From the cell containing the given text, extract its center point as [X, Y] coordinate. 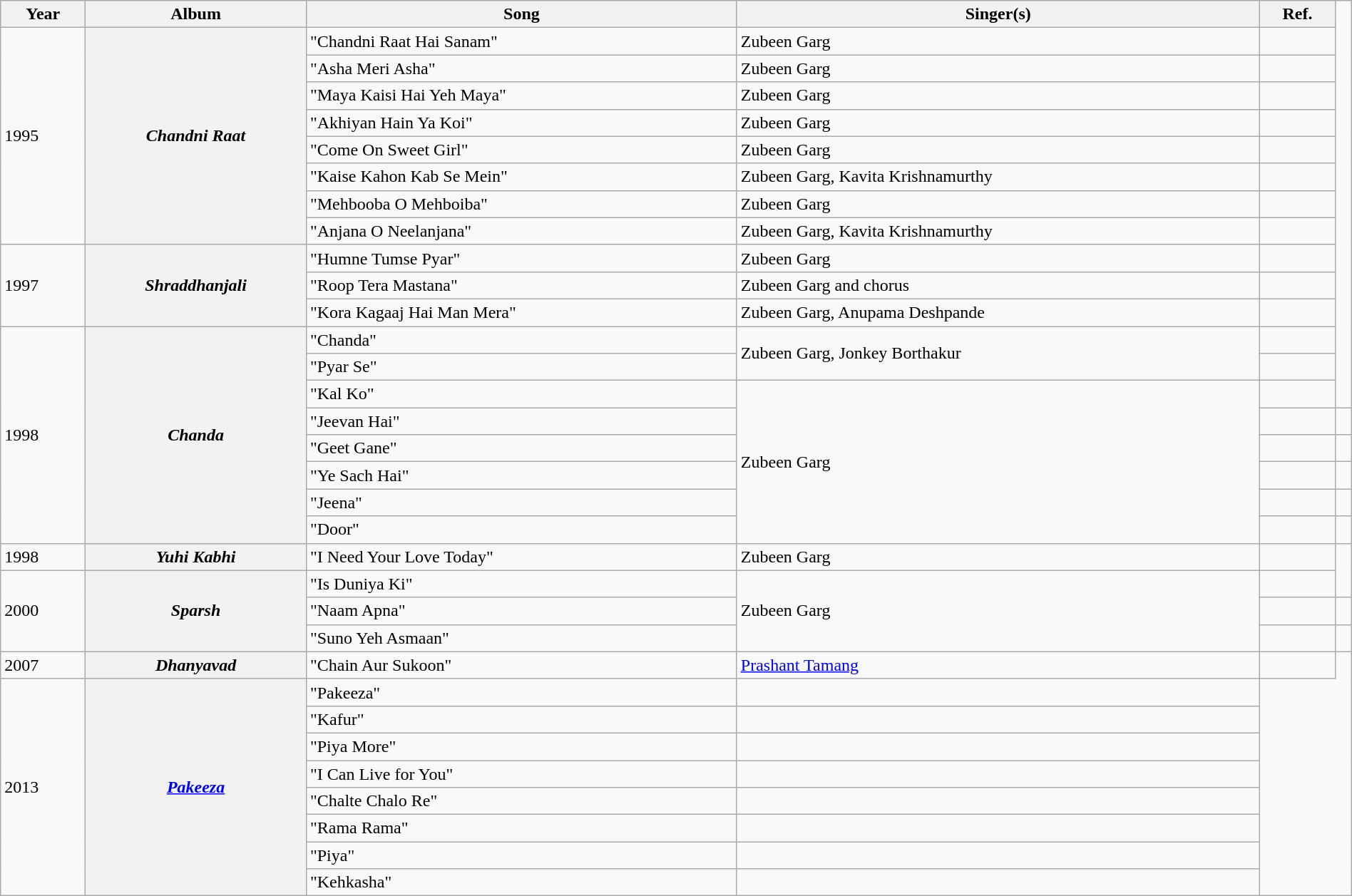
Sparsh [196, 611]
"Kehkasha" [521, 882]
2007 [43, 665]
"Kaise Kahon Kab Se Mein" [521, 177]
Album [196, 14]
"Chalte Chalo Re" [521, 801]
Year [43, 14]
"Mehbooba O Mehboiba" [521, 204]
Shraddhanjali [196, 285]
"Jeena" [521, 503]
"Suno Yeh Asmaan" [521, 638]
Chanda [196, 435]
"I Need Your Love Today" [521, 557]
"Anjana O Neelanjana" [521, 231]
"I Can Live for You" [521, 773]
Yuhi Kabhi [196, 557]
"Naam Apna" [521, 611]
Zubeen Garg, Anupama Deshpande [998, 312]
"Door" [521, 530]
"Is Duniya Ki" [521, 584]
"Ye Sach Hai" [521, 475]
Pakeeza [196, 787]
"Kora Kagaaj Hai Man Mera" [521, 312]
Zubeen Garg, Jonkey Borthakur [998, 354]
2013 [43, 787]
Dhanyavad [196, 665]
"Chandni Raat Hai Sanam" [521, 41]
"Roop Tera Mastana" [521, 285]
"Kafur" [521, 719]
"Chain Aur Sukoon" [521, 665]
"Piya" [521, 855]
"Kal Ko" [521, 394]
"Chanda" [521, 340]
"Rama Rama" [521, 828]
"Pyar Se" [521, 367]
Chandni Raat [196, 136]
"Pakeeza" [521, 692]
Singer(s) [998, 14]
2000 [43, 611]
"Asha Meri Asha" [521, 68]
"Come On Sweet Girl" [521, 150]
1997 [43, 285]
"Maya Kaisi Hai Yeh Maya" [521, 96]
1995 [43, 136]
"Jeevan Hai" [521, 421]
"Akhiyan Hain Ya Koi" [521, 123]
"Humne Tumse Pyar" [521, 258]
Song [521, 14]
Zubeen Garg and chorus [998, 285]
Prashant Tamang [998, 665]
"Piya More" [521, 746]
Ref. [1298, 14]
"Geet Gane" [521, 448]
